Extract the (X, Y) coordinate from the center of the cell holding the provided text.  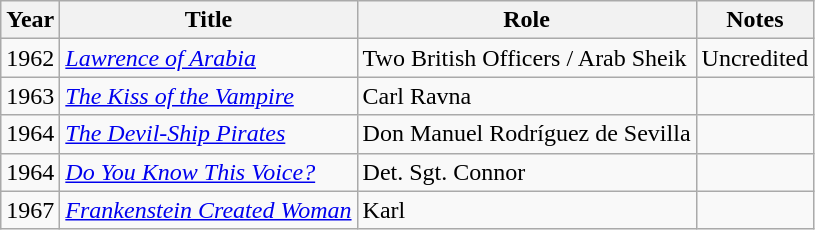
Carl Ravna (526, 96)
Karl (526, 210)
Year (30, 20)
Do You Know This Voice? (208, 172)
Two British Officers / Arab Sheik (526, 58)
1967 (30, 210)
Notes (755, 20)
Uncredited (755, 58)
1962 (30, 58)
Lawrence of Arabia (208, 58)
The Kiss of the Vampire (208, 96)
The Devil-Ship Pirates (208, 134)
Det. Sgt. Connor (526, 172)
Title (208, 20)
1963 (30, 96)
Don Manuel Rodríguez de Sevilla (526, 134)
Frankenstein Created Woman (208, 210)
Role (526, 20)
